From the cell containing the given text, extract its center point as (X, Y) coordinate. 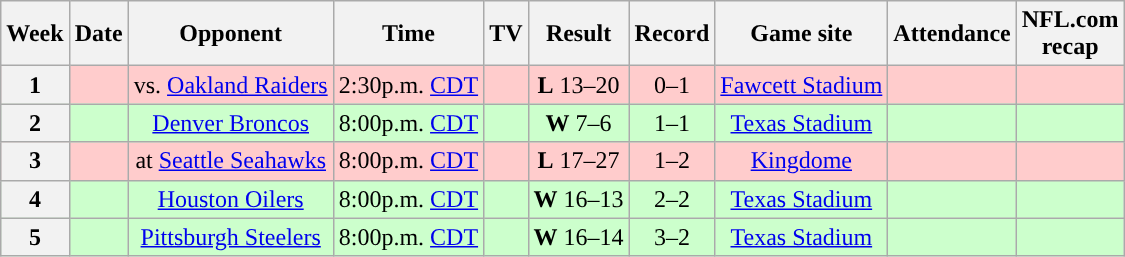
Date (98, 34)
5 (35, 237)
4 (35, 199)
Denver Broncos (230, 123)
1 (35, 85)
L 13–20 (578, 85)
Record (672, 34)
Time (408, 34)
Opponent (230, 34)
L 17–27 (578, 161)
NFL.comrecap (1070, 34)
0–1 (672, 85)
1–1 (672, 123)
3 (35, 161)
2 (35, 123)
Week (35, 34)
2–2 (672, 199)
Attendance (952, 34)
W 7–6 (578, 123)
vs. Oakland Raiders (230, 85)
at Seattle Seahawks (230, 161)
Game site (802, 34)
Fawcett Stadium (802, 85)
W 16–14 (578, 237)
Result (578, 34)
Kingdome (802, 161)
Houston Oilers (230, 199)
Pittsburgh Steelers (230, 237)
2:30p.m. CDT (408, 85)
W 16–13 (578, 199)
1–2 (672, 161)
TV (506, 34)
3–2 (672, 237)
